Pinpoint the cell where the given text exists, returning its (X, Y) midpoint coordinate. 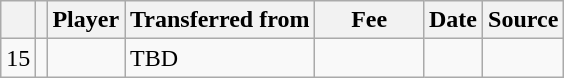
Transferred from (220, 20)
15 (18, 58)
Player (86, 20)
TBD (220, 58)
Source (524, 20)
Fee (370, 20)
Date (452, 20)
